Pinpoint the cell where the given text exists, returning its (X, Y) midpoint coordinate. 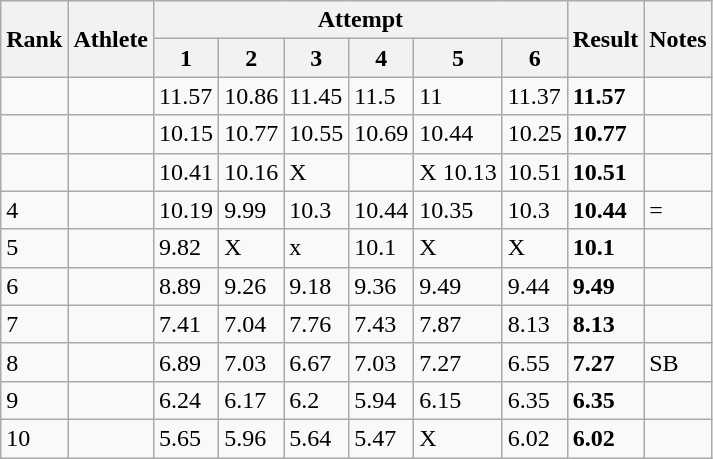
7.43 (382, 324)
6.2 (316, 400)
10.41 (186, 172)
6.67 (316, 362)
SB (678, 362)
9.44 (534, 286)
Athlete (111, 39)
10.15 (186, 134)
9.99 (252, 210)
8.89 (186, 286)
11 (458, 96)
9.26 (252, 286)
10.86 (252, 96)
2 (252, 58)
10.25 (534, 134)
6.17 (252, 400)
11.45 (316, 96)
5.65 (186, 438)
6.24 (186, 400)
7.76 (316, 324)
10.35 (458, 210)
Notes (678, 39)
7.87 (458, 324)
7.41 (186, 324)
X 10.13 (458, 172)
8 (34, 362)
5.64 (316, 438)
10.19 (186, 210)
9 (34, 400)
5.96 (252, 438)
Rank (34, 39)
10 (34, 438)
7.04 (252, 324)
3 (316, 58)
9.82 (186, 248)
9.18 (316, 286)
= (678, 210)
9.36 (382, 286)
Attempt (361, 20)
Result (605, 39)
10.69 (382, 134)
10.55 (316, 134)
6.89 (186, 362)
10.16 (252, 172)
6.55 (534, 362)
11.37 (534, 96)
6.15 (458, 400)
7 (34, 324)
5.94 (382, 400)
11.5 (382, 96)
1 (186, 58)
x (316, 248)
5.47 (382, 438)
